Return [X, Y] of the center of cell containing provided text 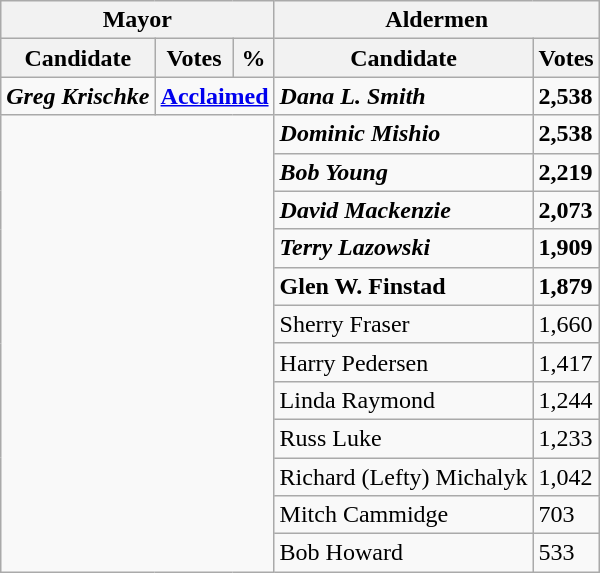
1,233 [566, 438]
533 [566, 553]
Glen W. Finstad [404, 286]
Sherry Fraser [404, 324]
Terry Lazowski [404, 248]
1,879 [566, 286]
Bob Young [404, 172]
Mayor [138, 20]
1,660 [566, 324]
2,219 [566, 172]
Dominic Mishio [404, 134]
Richard (Lefty) Michalyk [404, 477]
2,073 [566, 210]
David Mackenzie [404, 210]
Mitch Cammidge [404, 515]
1,417 [566, 362]
Russ Luke [404, 438]
% [254, 58]
Harry Pedersen [404, 362]
Greg Krischke [78, 96]
Dana L. Smith [404, 96]
1,909 [566, 248]
703 [566, 515]
Aldermen [436, 20]
Acclaimed [214, 96]
1,244 [566, 400]
1,042 [566, 477]
Bob Howard [404, 553]
Linda Raymond [404, 400]
